Find where the given text appears and provide that cell's center as [x, y] coordinate. 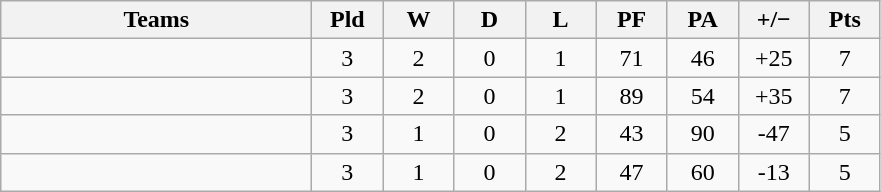
+35 [774, 96]
D [490, 20]
Teams [156, 20]
Pld [348, 20]
46 [702, 58]
W [418, 20]
PA [702, 20]
L [560, 20]
89 [632, 96]
47 [632, 172]
71 [632, 58]
43 [632, 134]
+/− [774, 20]
+25 [774, 58]
-47 [774, 134]
54 [702, 96]
Pts [844, 20]
PF [632, 20]
90 [702, 134]
60 [702, 172]
-13 [774, 172]
